Extract the [X, Y] coordinate from the center of the cell holding the provided text.  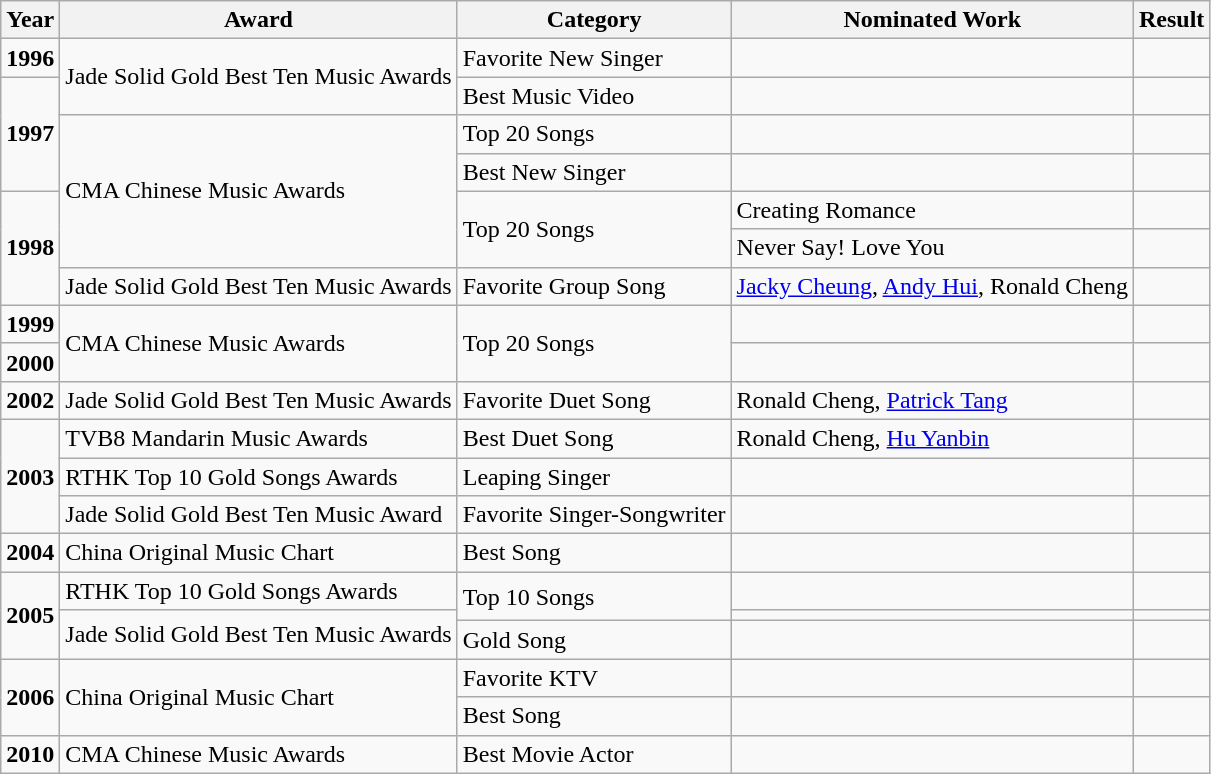
Nominated Work [932, 20]
Never Say! Love You [932, 248]
Award [258, 20]
2010 [30, 754]
2002 [30, 400]
1999 [30, 324]
Best Movie Actor [594, 754]
1996 [30, 58]
Ronald Cheng, Patrick Tang [932, 400]
1997 [30, 134]
Ronald Cheng, Hu Yanbin [932, 438]
Favorite Duet Song [594, 400]
TVB8 Mandarin Music Awards [258, 438]
Year [30, 20]
2006 [30, 697]
Favorite New Singer [594, 58]
Jacky Cheung, Andy Hui, Ronald Cheng [932, 286]
Best Music Video [594, 96]
Favorite Group Song [594, 286]
Jade Solid Gold Best Ten Music Award [258, 515]
Favorite KTV [594, 678]
Gold Song [594, 640]
Best Duet Song [594, 438]
2005 [30, 616]
Result [1171, 20]
Best New Singer [594, 172]
1998 [30, 248]
Favorite Singer-Songwriter [594, 515]
2003 [30, 476]
Category [594, 20]
Top 10 Songs [594, 596]
2004 [30, 553]
2000 [30, 362]
Creating Romance [932, 210]
Leaping Singer [594, 477]
